Determine the (X, Y) coordinate at the center of the cell enclosing the given text.  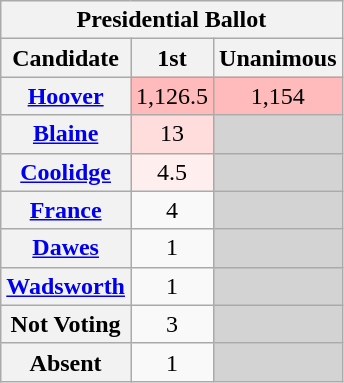
4 (172, 210)
Absent (66, 362)
Wadsworth (66, 286)
Presidential Ballot (172, 20)
Not Voting (66, 324)
1,154 (278, 96)
Blaine (66, 134)
Unanimous (278, 58)
France (66, 210)
1st (172, 58)
4.5 (172, 172)
Dawes (66, 248)
Coolidge (66, 172)
Candidate (66, 58)
3 (172, 324)
13 (172, 134)
Hoover (66, 96)
1,126.5 (172, 96)
